For the text-containing cell, return its midpoint in [X, Y] coordinate format. 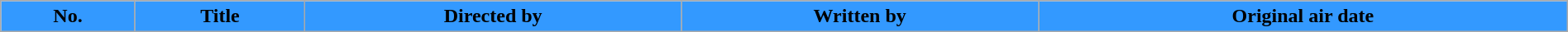
Title [220, 16]
Written by [860, 16]
Original air date [1303, 16]
No. [68, 16]
Directed by [493, 16]
